Capture the cell that displays the provided text and extract its (x, y) central coordinate. 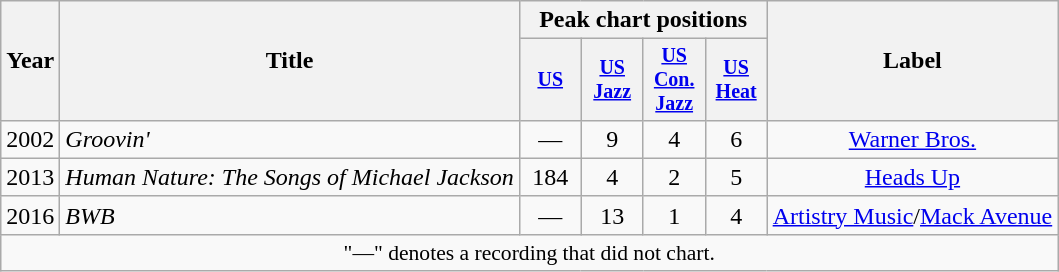
2002 (30, 139)
US Con. Jazz (674, 80)
Heads Up (912, 177)
Title (290, 61)
184 (550, 177)
Groovin' (290, 139)
Human Nature: The Songs of Michael Jackson (290, 177)
US Jazz (612, 80)
US (550, 80)
9 (612, 139)
6 (736, 139)
2 (674, 177)
Label (912, 61)
Warner Bros. (912, 139)
1 (674, 215)
2013 (30, 177)
Artistry Music/Mack Avenue (912, 215)
Peak chart positions (643, 20)
2016 (30, 215)
5 (736, 177)
US Heat (736, 80)
Year (30, 61)
13 (612, 215)
"—" denotes a recording that did not chart. (530, 252)
BWB (290, 215)
